For the text-containing cell, return its midpoint in [x, y] coordinate format. 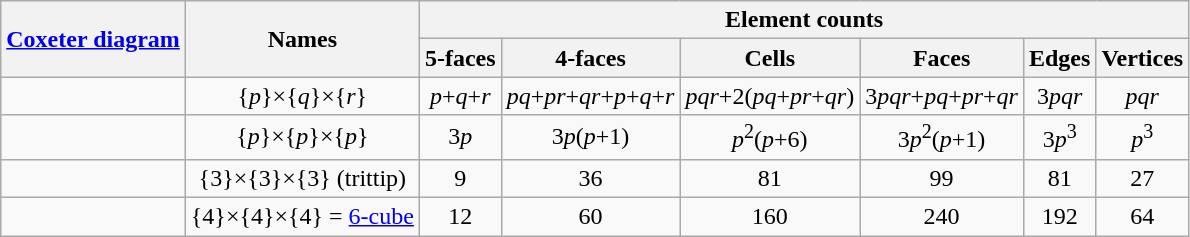
36 [590, 178]
{p}×{q}×{r} [302, 96]
Faces [942, 58]
3p [460, 138]
{4}×{4}×{4} = 6-cube [302, 217]
3pqr [1059, 96]
Names [302, 39]
9 [460, 178]
Edges [1059, 58]
240 [942, 217]
Vertices [1142, 58]
{3}×{3}×{3} (trittip) [302, 178]
27 [1142, 178]
pqr+2(pq+pr+qr) [770, 96]
99 [942, 178]
pq+pr+qr+p+q+r [590, 96]
3pqr+pq+pr+qr [942, 96]
5-faces [460, 58]
64 [1142, 217]
Element counts [804, 20]
3p3 [1059, 138]
Coxeter diagram [94, 39]
Cells [770, 58]
p2(p+6) [770, 138]
3p2(p+1) [942, 138]
3p(p+1) [590, 138]
160 [770, 217]
12 [460, 217]
p3 [1142, 138]
pqr [1142, 96]
{p}×{p}×{p} [302, 138]
60 [590, 217]
p+q+r [460, 96]
192 [1059, 217]
4-faces [590, 58]
